Locate the cell with the specified text and output its [x, y] center coordinate. 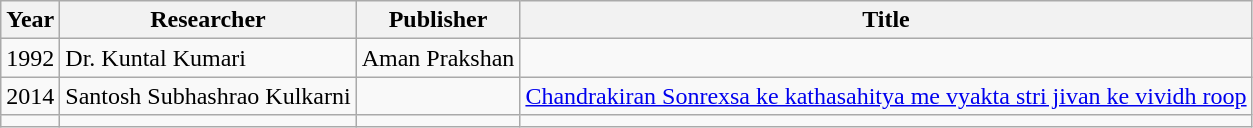
Year [30, 20]
Santosh Subhashrao Kulkarni [208, 96]
Researcher [208, 20]
Dr. Kuntal Kumari [208, 58]
Aman Prakshan [438, 58]
Publisher [438, 20]
Title [886, 20]
Chandrakiran Sonrexsa ke kathasahitya me vyakta stri jivan ke vividh roop [886, 96]
1992 [30, 58]
2014 [30, 96]
